Search for the cell housing the specified text and yield its [x, y] center coordinate. 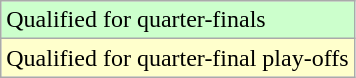
Qualified for quarter-final play-offs [178, 58]
Qualified for quarter-finals [178, 20]
